From the cell containing the given text, extract its center point as [x, y] coordinate. 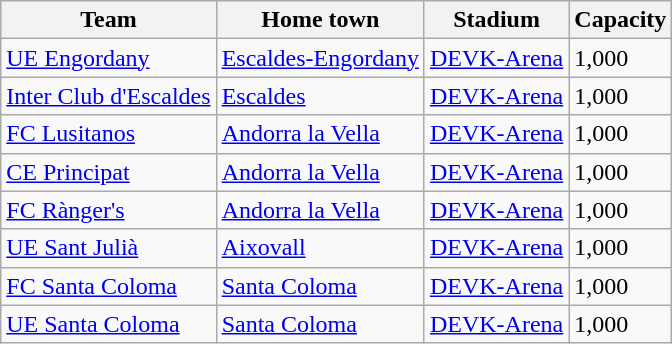
Inter Club d'Escaldes [108, 96]
FC Lusitanos [108, 134]
UE Santa Coloma [108, 324]
CE Principat [108, 172]
Escaldes-Engordany [320, 58]
UE Engordany [108, 58]
Home town [320, 20]
Team [108, 20]
Stadium [496, 20]
Capacity [620, 20]
Aixovall [320, 248]
UE Sant Julià [108, 248]
FC Santa Coloma [108, 286]
Escaldes [320, 96]
FC Rànger's [108, 210]
